From the cell containing the given text, extract its center point as (x, y) coordinate. 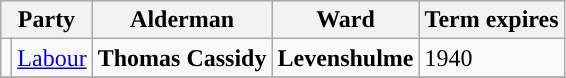
Term expires (492, 20)
Levenshulme (346, 58)
Ward (346, 20)
Thomas Cassidy (182, 58)
Labour (52, 58)
Alderman (182, 20)
1940 (492, 58)
Party (46, 20)
